Scan for the cell matching the given text and deliver its (x, y) coordinate at center. 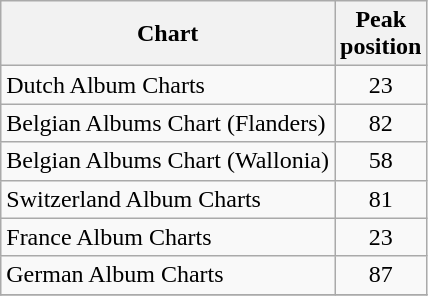
Switzerland Album Charts (168, 199)
81 (380, 199)
Belgian Albums Chart (Flanders) (168, 123)
Dutch Album Charts (168, 85)
58 (380, 161)
87 (380, 275)
82 (380, 123)
France Album Charts (168, 237)
Chart (168, 34)
German Album Charts (168, 275)
Belgian Albums Chart (Wallonia) (168, 161)
Peakposition (380, 34)
